From the cell containing the given text, extract its center point as [x, y] coordinate. 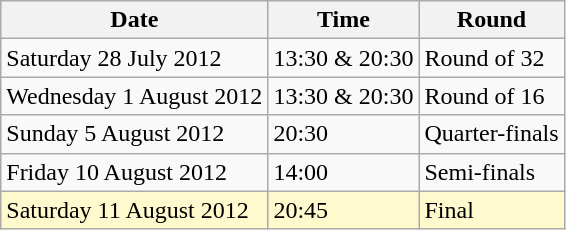
Final [492, 210]
Saturday 11 August 2012 [134, 210]
Sunday 5 August 2012 [134, 134]
Friday 10 August 2012 [134, 172]
Round of 32 [492, 58]
Quarter-finals [492, 134]
Date [134, 20]
14:00 [344, 172]
Semi-finals [492, 172]
Round of 16 [492, 96]
20:45 [344, 210]
Saturday 28 July 2012 [134, 58]
Round [492, 20]
20:30 [344, 134]
Wednesday 1 August 2012 [134, 96]
Time [344, 20]
